Capture the cell that displays the provided text and extract its [X, Y] central coordinate. 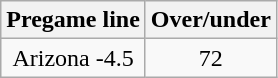
72 [210, 58]
Pregame line [74, 20]
Over/under [210, 20]
Arizona -4.5 [74, 58]
